Output the [X, Y] coordinate of the center of the cell containing the given text.  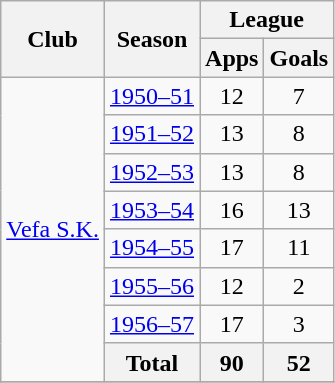
Total [152, 362]
Vefa S.K. [53, 229]
90 [232, 362]
11 [299, 248]
1950–51 [152, 96]
1951–52 [152, 134]
7 [299, 96]
1956–57 [152, 324]
League [267, 20]
1954–55 [152, 248]
Season [152, 39]
2 [299, 286]
16 [232, 210]
Apps [232, 58]
52 [299, 362]
1955–56 [152, 286]
1953–54 [152, 210]
1952–53 [152, 172]
3 [299, 324]
Club [53, 39]
Goals [299, 58]
